Locate the cell with the specified text and output its [x, y] center coordinate. 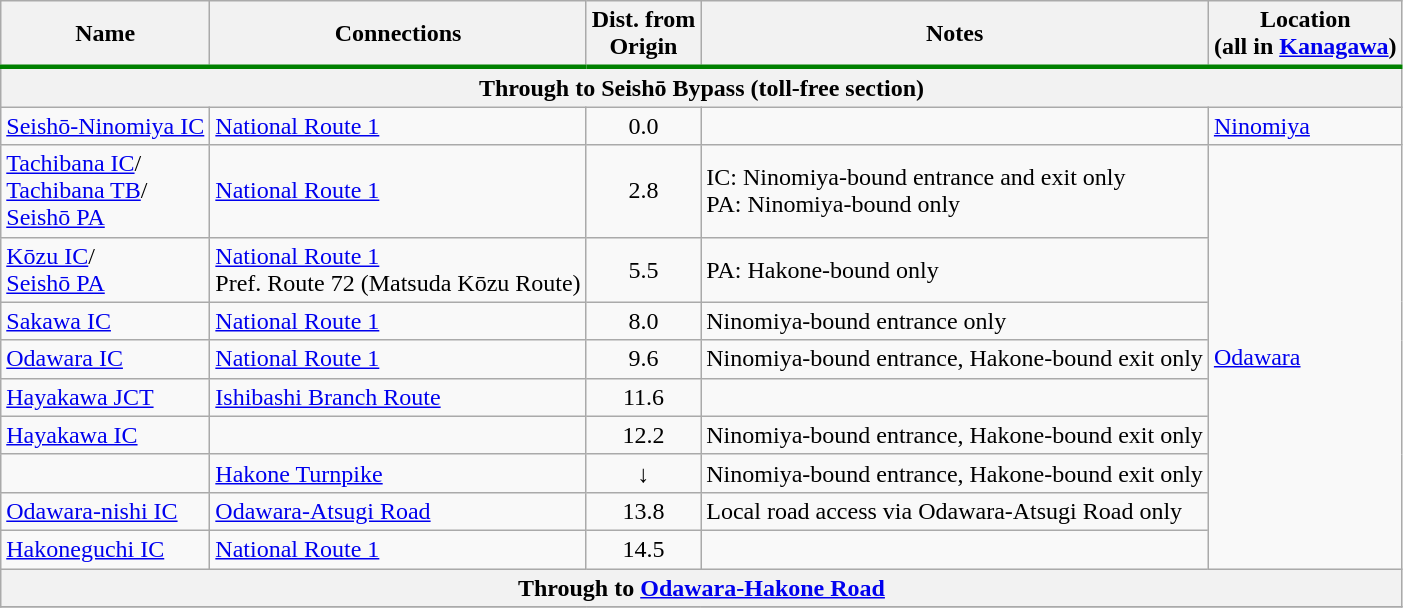
Name [106, 34]
Through to Odawara-Hakone Road [702, 587]
Sakawa IC [106, 321]
Hakoneguchi IC [106, 549]
Local road access via Odawara-Atsugi Road only [955, 511]
Tachibana IC/Tachibana TB/Seishō PA [106, 191]
8.0 [644, 321]
9.6 [644, 359]
Hakone Turnpike [398, 473]
Odawara-Atsugi Road [398, 511]
Odawara [1305, 357]
Ninomiya-bound entrance only [955, 321]
Odawara IC [106, 359]
Hayakawa JCT [106, 397]
13.8 [644, 511]
PA: Hakone-bound only [955, 270]
Odawara-nishi IC [106, 511]
IC: Ninomiya-bound entrance and exit onlyPA: Ninomiya-bound only [955, 191]
0.0 [644, 126]
Location(all in Kanagawa) [1305, 34]
Connections [398, 34]
2.8 [644, 191]
Ninomiya [1305, 126]
Through to Seishō Bypass (toll-free section) [702, 87]
Hayakawa IC [106, 435]
Kōzu IC/Seishō PA [106, 270]
National Route 1Pref. Route 72 (Matsuda Kōzu Route) [398, 270]
Notes [955, 34]
14.5 [644, 549]
5.5 [644, 270]
Ishibashi Branch Route [398, 397]
12.2 [644, 435]
Seishō-Ninomiya IC [106, 126]
Dist. fromOrigin [644, 34]
↓ [644, 473]
11.6 [644, 397]
